Search for the cell housing the specified text and yield its [x, y] center coordinate. 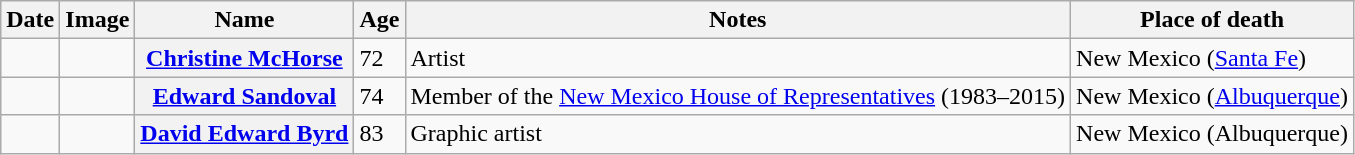
83 [380, 134]
Place of death [1212, 20]
Artist [738, 58]
David Edward Byrd [244, 134]
Edward Sandoval [244, 96]
74 [380, 96]
Date [30, 20]
Name [244, 20]
Graphic artist [738, 134]
New Mexico (Santa Fe) [1212, 58]
Image [98, 20]
Member of the New Mexico House of Representatives (1983–2015) [738, 96]
Age [380, 20]
72 [380, 58]
Christine McHorse [244, 58]
Notes [738, 20]
